For the text-containing cell, return its midpoint in (x, y) coordinate format. 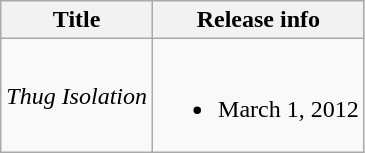
Thug Isolation (77, 96)
March 1, 2012 (259, 96)
Release info (259, 20)
Title (77, 20)
